For the text-containing cell, return its midpoint in [x, y] coordinate format. 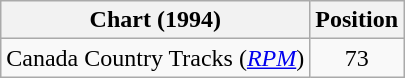
Chart (1994) [156, 20]
Position [357, 20]
Canada Country Tracks (RPM) [156, 58]
73 [357, 58]
